Return the (x, y) coordinate for the center point of the cell that contains the specified text.  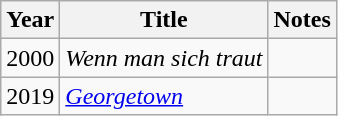
2000 (30, 58)
Georgetown (164, 96)
Wenn man sich traut (164, 58)
Year (30, 20)
2019 (30, 96)
Notes (302, 20)
Title (164, 20)
